From the cell containing the given text, extract its center point as (x, y) coordinate. 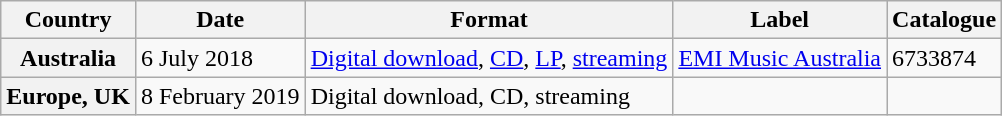
Format (489, 20)
Europe, UK (68, 96)
Country (68, 20)
Digital download, CD, streaming (489, 96)
EMI Music Australia (780, 58)
Label (780, 20)
Australia (68, 58)
Date (220, 20)
Digital download, CD, LP, streaming (489, 58)
6733874 (944, 58)
6 July 2018 (220, 58)
Catalogue (944, 20)
8 February 2019 (220, 96)
